Scan for the cell matching the given text and deliver its (X, Y) coordinate at center. 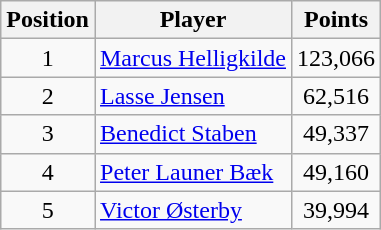
4 (48, 172)
3 (48, 134)
Benedict Staben (192, 134)
Marcus Helligkilde (192, 58)
Victor Østerby (192, 210)
62,516 (336, 96)
Points (336, 20)
123,066 (336, 58)
2 (48, 96)
Player (192, 20)
49,160 (336, 172)
39,994 (336, 210)
Position (48, 20)
Peter Launer Bæk (192, 172)
5 (48, 210)
49,337 (336, 134)
1 (48, 58)
Lasse Jensen (192, 96)
